Find where the given text appears and provide that cell's center as [x, y] coordinate. 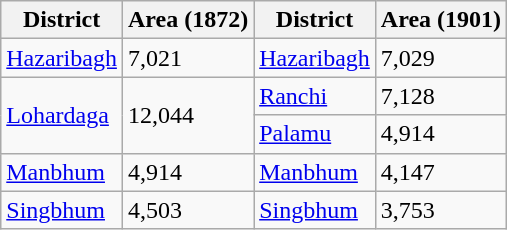
Palamu [315, 134]
Area (1901) [440, 20]
Lohardaga [62, 115]
7,029 [440, 58]
7,128 [440, 96]
Ranchi [315, 96]
4,503 [188, 210]
3,753 [440, 210]
7,021 [188, 58]
4,147 [440, 172]
Area (1872) [188, 20]
12,044 [188, 115]
